Output the (X, Y) coordinate of the center of the cell containing the given text.  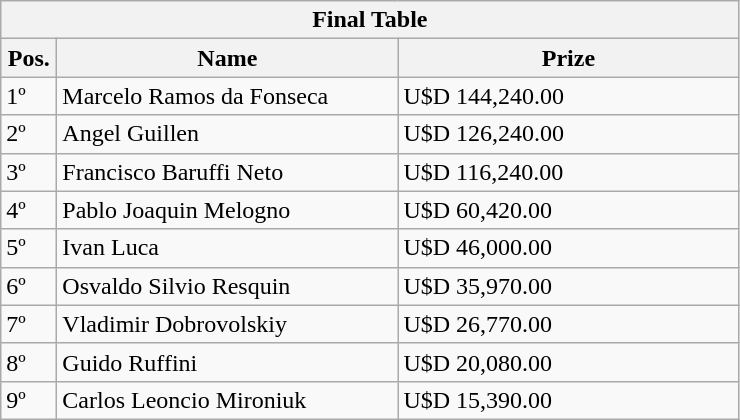
Angel Guillen (228, 134)
5º (29, 248)
U$D 116,240.00 (568, 172)
Osvaldo Silvio Resquin (228, 286)
9º (29, 400)
Name (228, 58)
U$D 126,240.00 (568, 134)
Final Table (370, 20)
6º (29, 286)
U$D 20,080.00 (568, 362)
Pablo Joaquin Melogno (228, 210)
Pos. (29, 58)
U$D 60,420.00 (568, 210)
U$D 15,390.00 (568, 400)
U$D 26,770.00 (568, 324)
U$D 46,000.00 (568, 248)
3º (29, 172)
7º (29, 324)
Prize (568, 58)
Francisco Baruffi Neto (228, 172)
Ivan Luca (228, 248)
2º (29, 134)
1º (29, 96)
Marcelo Ramos da Fonseca (228, 96)
Carlos Leoncio Mironiuk (228, 400)
Guido Ruffini (228, 362)
Vladimir Dobrovolskiy (228, 324)
U$D 144,240.00 (568, 96)
U$D 35,970.00 (568, 286)
8º (29, 362)
4º (29, 210)
